Extract the (x, y) coordinate from the center of the cell holding the provided text.  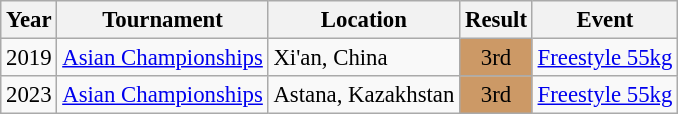
2019 (29, 58)
Tournament (162, 20)
2023 (29, 95)
Result (496, 20)
Event (604, 20)
Location (364, 20)
Astana, Kazakhstan (364, 95)
Year (29, 20)
Xi'an, China (364, 58)
